Determine the [X, Y] coordinate at the center of the cell enclosing the given text.  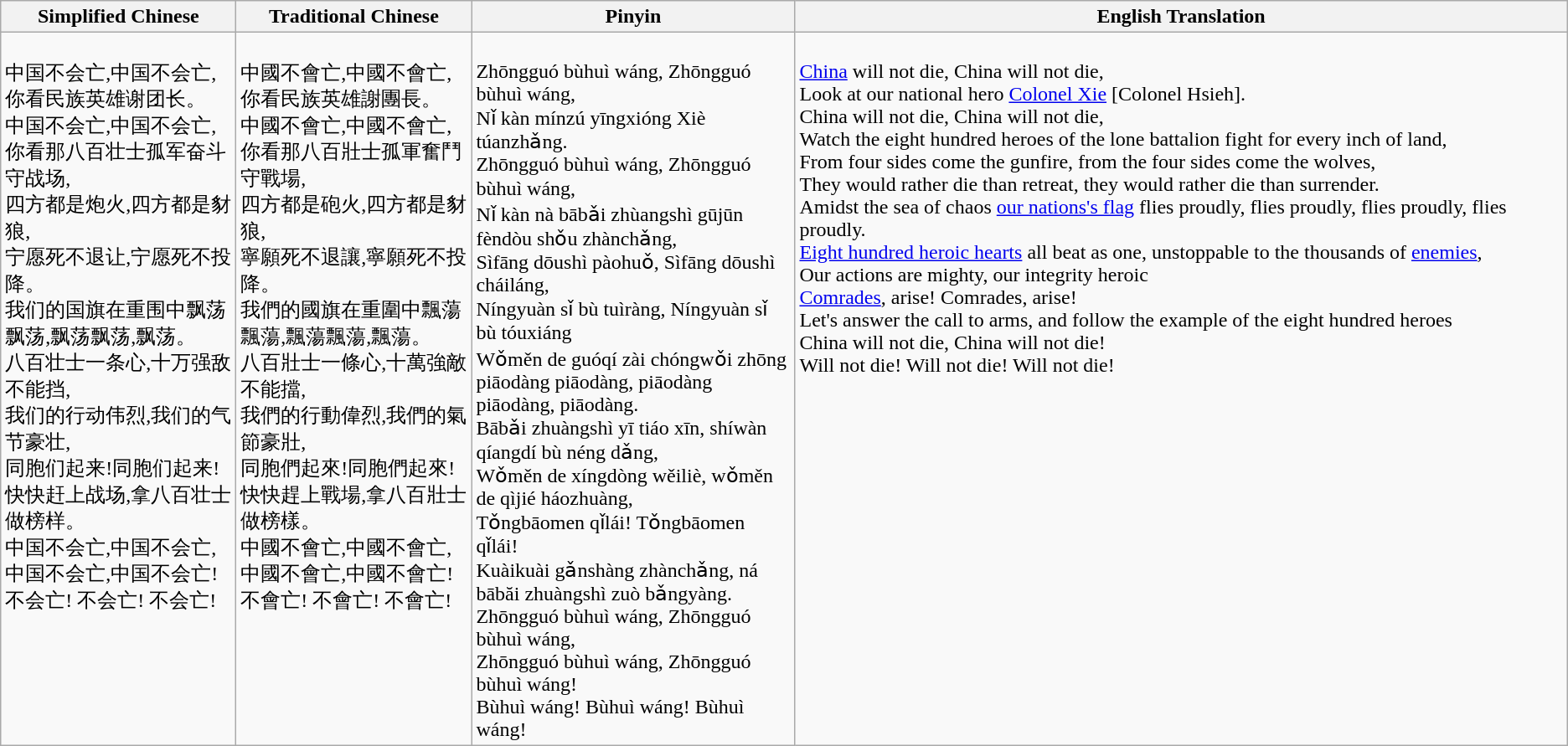
Simplified Chinese [119, 17]
English Translation [1181, 17]
Pinyin [633, 17]
Traditional Chinese [353, 17]
